Identify which cell holds the provided text, then report its (X, Y) central coordinate. 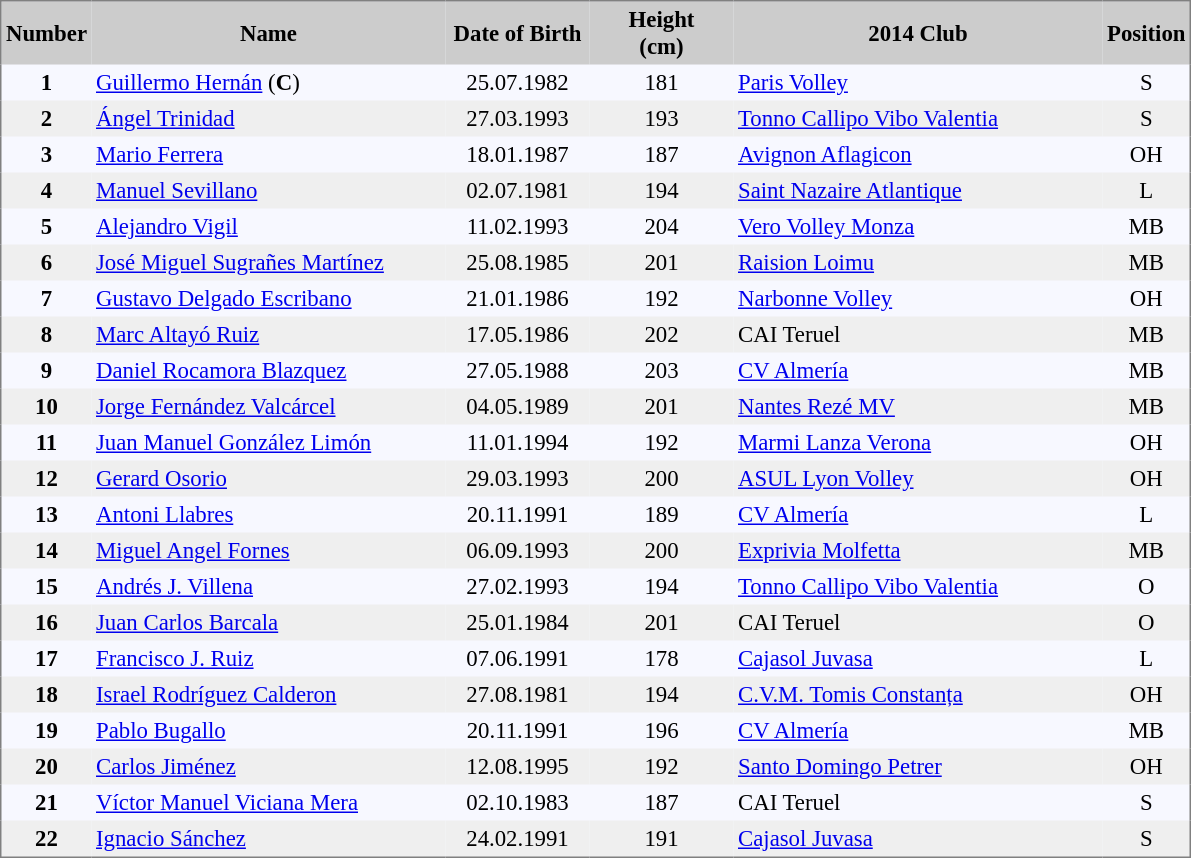
17.05.1986 (518, 334)
21 (46, 802)
196 (662, 730)
5 (46, 226)
4 (46, 190)
Andrés J. Villena (269, 586)
Position (1146, 33)
04.05.1989 (518, 406)
193 (662, 118)
22 (46, 838)
Saint Nazaire Atlantique (918, 190)
Number (46, 33)
7 (46, 298)
02.10.1983 (518, 802)
3 (46, 154)
202 (662, 334)
Guillermo Hernán (C) (269, 82)
12.08.1995 (518, 766)
27.02.1993 (518, 586)
ASUL Lyon Volley (918, 478)
07.06.1991 (518, 658)
178 (662, 658)
Paris Volley (918, 82)
Daniel Rocamora Blazquez (269, 370)
11.02.1993 (518, 226)
06.09.1993 (518, 550)
Miguel Angel Fornes (269, 550)
Santo Domingo Petrer (918, 766)
24.02.1991 (518, 838)
Pablo Bugallo (269, 730)
25.07.1982 (518, 82)
Juan Manuel González Limón (269, 442)
8 (46, 334)
29.03.1993 (518, 478)
27.05.1988 (518, 370)
9 (46, 370)
Height(cm) (662, 33)
Date of Birth (518, 33)
18.01.1987 (518, 154)
Name (269, 33)
C.V.M. Tomis Constanța (918, 694)
11 (46, 442)
Carlos Jiménez (269, 766)
181 (662, 82)
Juan Carlos Barcala (269, 622)
Antoni Llabres (269, 514)
2 (46, 118)
191 (662, 838)
13 (46, 514)
Nantes Rezé MV (918, 406)
12 (46, 478)
Narbonne Volley (918, 298)
Exprivia Molfetta (918, 550)
203 (662, 370)
189 (662, 514)
Francisco J. Ruiz (269, 658)
18 (46, 694)
Víctor Manuel Viciana Mera (269, 802)
Ignacio Sánchez (269, 838)
Jorge Fernández Valcárcel (269, 406)
Ángel Trinidad (269, 118)
Vero Volley Monza (918, 226)
16 (46, 622)
Avignon Aflagicon (918, 154)
14 (46, 550)
20 (46, 766)
Raision Loimu (918, 262)
Manuel Sevillano (269, 190)
25.01.1984 (518, 622)
02.07.1981 (518, 190)
19 (46, 730)
10 (46, 406)
Mario Ferrera (269, 154)
25.08.1985 (518, 262)
Marmi Lanza Verona (918, 442)
Alejandro Vigil (269, 226)
Gerard Osorio (269, 478)
6 (46, 262)
Gustavo Delgado Escribano (269, 298)
204 (662, 226)
27.03.1993 (518, 118)
15 (46, 586)
Israel Rodríguez Calderon (269, 694)
21.01.1986 (518, 298)
Marc Altayó Ruiz (269, 334)
11.01.1994 (518, 442)
2014 Club (918, 33)
1 (46, 82)
17 (46, 658)
José Miguel Sugrañes Martínez (269, 262)
27.08.1981 (518, 694)
